For the text-containing cell, return its midpoint in (x, y) coordinate format. 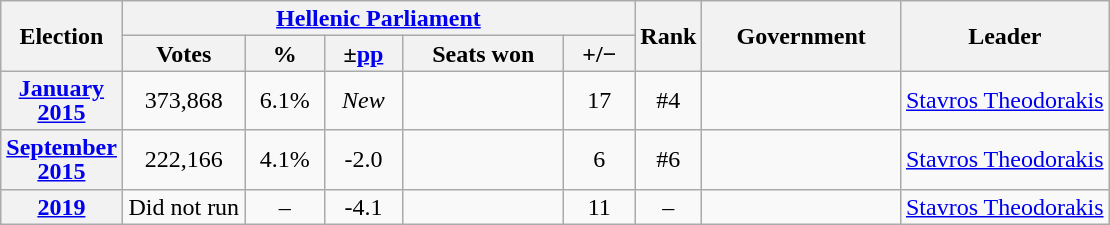
6 (600, 160)
#6 (668, 160)
Did not run (184, 206)
#4 (668, 100)
2019 (62, 206)
17 (600, 100)
11 (600, 206)
-2.0 (364, 160)
New (364, 100)
4.1% (286, 160)
222,166 (184, 160)
6.1% (286, 100)
Seats won (484, 54)
±pp (364, 54)
373,868 (184, 100)
Votes (184, 54)
Leader (1004, 36)
-4.1 (364, 206)
Rank (668, 36)
January 2015 (62, 100)
September 2015 (62, 160)
Election (62, 36)
Government (802, 36)
+/− (600, 54)
% (286, 54)
Hellenic Parliament (378, 18)
